Scan for the cell matching the given text and deliver its (x, y) coordinate at center. 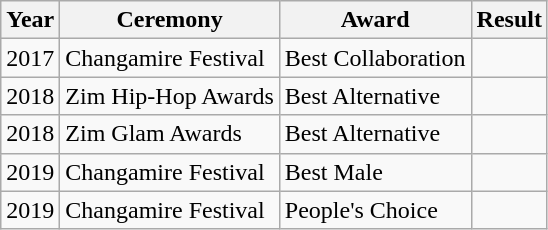
Ceremony (170, 20)
Award (375, 20)
Zim Glam Awards (170, 134)
2017 (30, 58)
Best Male (375, 172)
Best Collaboration (375, 58)
People's Choice (375, 210)
Zim Hip-Hop Awards (170, 96)
Year (30, 20)
Result (509, 20)
